Provide the (X, Y) coordinate of the cell's center where the given text is located.  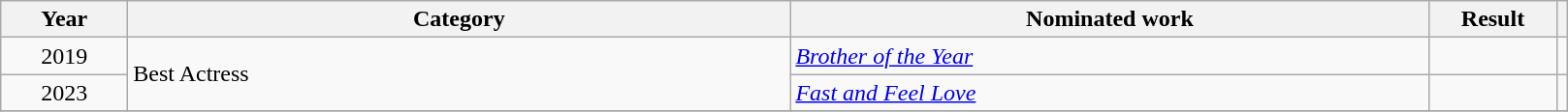
Category (460, 19)
Year (64, 19)
Nominated work (1109, 19)
Fast and Feel Love (1109, 93)
Best Actress (460, 74)
2019 (64, 56)
Brother of the Year (1109, 56)
2023 (64, 93)
Result (1493, 19)
